For the text-containing cell, return its midpoint in [x, y] coordinate format. 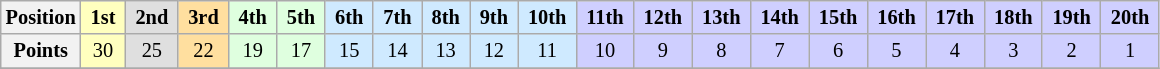
14th [779, 17]
15 [349, 51]
10th [547, 17]
2nd [152, 17]
10 [604, 51]
5 [896, 51]
4th [253, 17]
18th [1013, 17]
20th [1130, 17]
14 [397, 51]
16th [896, 17]
13 [446, 51]
1 [1130, 51]
7th [397, 17]
12th [663, 17]
9th [494, 17]
3rd [203, 17]
12 [494, 51]
19 [253, 51]
5th [301, 17]
22 [203, 51]
7 [779, 51]
Position [41, 17]
2 [1071, 51]
8th [446, 17]
6th [349, 17]
4 [955, 51]
19th [1071, 17]
30 [104, 51]
17th [955, 17]
11th [604, 17]
9 [663, 51]
6 [838, 51]
25 [152, 51]
1st [104, 17]
Points [41, 51]
3 [1013, 51]
17 [301, 51]
8 [721, 51]
15th [838, 17]
13th [721, 17]
11 [547, 51]
